Return the [x, y] coordinate for the center point of the cell that contains the specified text.  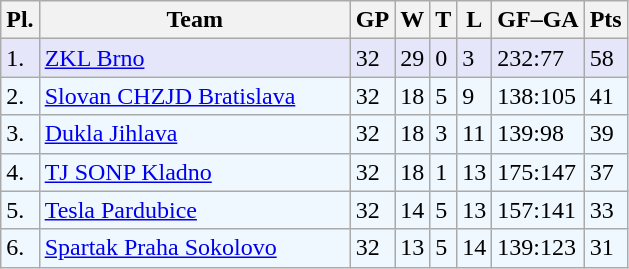
L [474, 20]
232:77 [538, 58]
T [444, 20]
37 [606, 172]
2. [20, 96]
9 [474, 96]
41 [606, 96]
4. [20, 172]
139:98 [538, 134]
Team [194, 20]
58 [606, 58]
TJ SONP Kladno [194, 172]
GP [372, 20]
29 [412, 58]
139:123 [538, 248]
175:147 [538, 172]
ZKL Brno [194, 58]
3. [20, 134]
11 [474, 134]
33 [606, 210]
0 [444, 58]
31 [606, 248]
Pl. [20, 20]
39 [606, 134]
138:105 [538, 96]
Slovan CHZJD Bratislava [194, 96]
1. [20, 58]
Tesla Pardubice [194, 210]
6. [20, 248]
W [412, 20]
Spartak Praha Sokolovo [194, 248]
Pts [606, 20]
Dukla Jihlava [194, 134]
GF–GA [538, 20]
1 [444, 172]
157:141 [538, 210]
5. [20, 210]
